Determine the [x, y] coordinate at the center of the cell enclosing the given text.  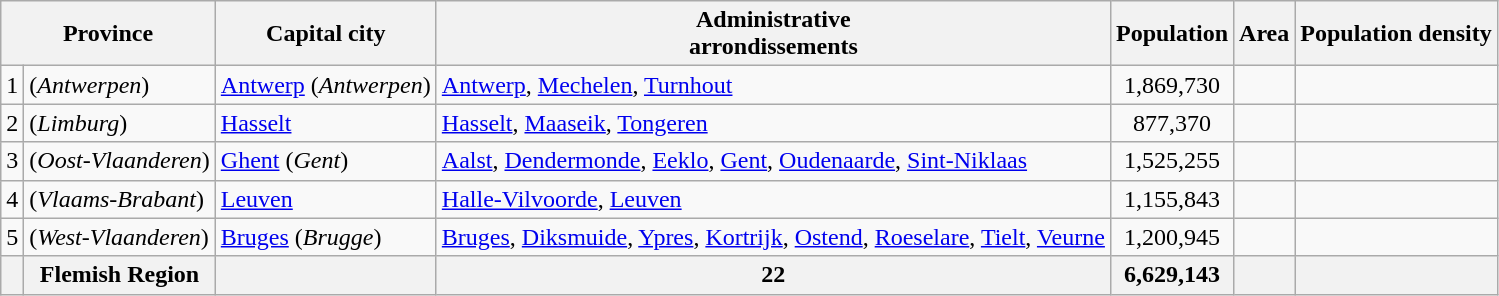
3 [12, 161]
(Antwerpen) [120, 85]
Hasselt, Maaseik, Tongeren [773, 123]
1,525,255 [1172, 161]
(Vlaams-Brabant) [120, 199]
Population density [1396, 34]
Hasselt [326, 123]
22 [773, 275]
(Oost-Vlaanderen) [120, 161]
Aalst, Dendermonde, Eeklo, Gent, Oudenaarde, Sint-Niklaas [773, 161]
Province [108, 34]
4 [12, 199]
1,200,945 [1172, 237]
Capital city [326, 34]
1,869,730 [1172, 85]
Bruges, Diksmuide, Ypres, Kortrijk, Ostend, Roeselare, Tielt, Veurne [773, 237]
Antwerp, Mechelen, Turnhout [773, 85]
Bruges (Brugge) [326, 237]
1,155,843 [1172, 199]
6,629,143 [1172, 275]
5 [12, 237]
Halle-Vilvoorde, Leuven [773, 199]
(Limburg) [120, 123]
(West-Vlaanderen) [120, 237]
2 [12, 123]
Antwerp (Antwerpen) [326, 85]
Flemish Region [120, 275]
Ghent (Gent) [326, 161]
877,370 [1172, 123]
Administrativearrondissements [773, 34]
Leuven [326, 199]
1 [12, 85]
Area [1264, 34]
Population [1172, 34]
